Return the [X, Y] coordinate for the center point of the cell that contains the specified text.  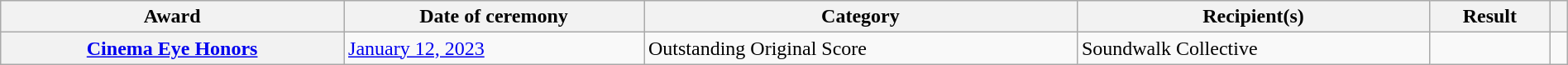
Outstanding Original Score [860, 48]
Date of ceremony [495, 17]
Category [860, 17]
Result [1490, 17]
Cinema Eye Honors [172, 48]
Recipient(s) [1253, 17]
Soundwalk Collective [1253, 48]
January 12, 2023 [495, 48]
Award [172, 17]
